Scan for the cell matching the given text and deliver its [x, y] coordinate at center. 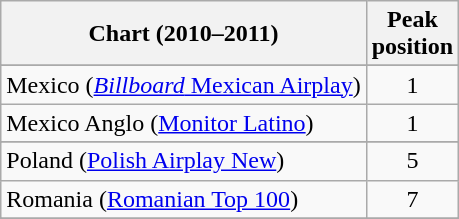
Poland (Polish Airplay New) [184, 161]
Mexico (Billboard Mexican Airplay) [184, 85]
5 [412, 161]
Peakposition [412, 34]
Romania (Romanian Top 100) [184, 199]
Mexico Anglo (Monitor Latino) [184, 123]
Chart (2010–2011) [184, 34]
7 [412, 199]
